Find where the given text appears and provide that cell's center as [X, Y] coordinate. 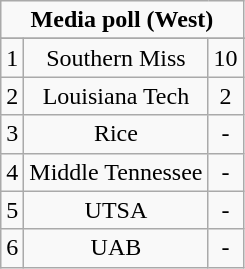
1 [12, 58]
Middle Tennessee [116, 172]
10 [226, 58]
UTSA [116, 210]
Southern Miss [116, 58]
4 [12, 172]
UAB [116, 248]
Louisiana Tech [116, 96]
Rice [116, 134]
3 [12, 134]
6 [12, 248]
5 [12, 210]
Media poll (West) [122, 20]
